From the cell containing the given text, extract its center point as [x, y] coordinate. 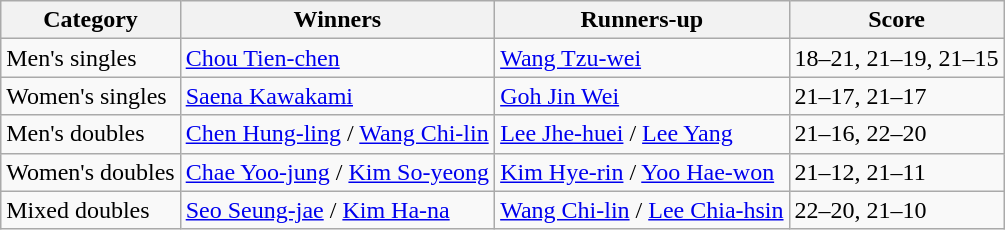
Wang Tzu-wei [642, 58]
Women's doubles [90, 172]
Women's singles [90, 96]
Men's singles [90, 58]
Kim Hye-rin / Yoo Hae-won [642, 172]
Category [90, 20]
18–21, 21–19, 21–15 [896, 58]
Goh Jin Wei [642, 96]
Chou Tien-chen [337, 58]
Chae Yoo-jung / Kim So-yeong [337, 172]
21–16, 22–20 [896, 134]
Score [896, 20]
Chen Hung-ling / Wang Chi-lin [337, 134]
Mixed doubles [90, 210]
Men's doubles [90, 134]
Runners-up [642, 20]
Lee Jhe-huei / Lee Yang [642, 134]
21–12, 21–11 [896, 172]
22–20, 21–10 [896, 210]
21–17, 21–17 [896, 96]
Wang Chi-lin / Lee Chia-hsin [642, 210]
Saena Kawakami [337, 96]
Winners [337, 20]
Seo Seung-jae / Kim Ha-na [337, 210]
